Search for the cell housing the specified text and yield its (X, Y) center coordinate. 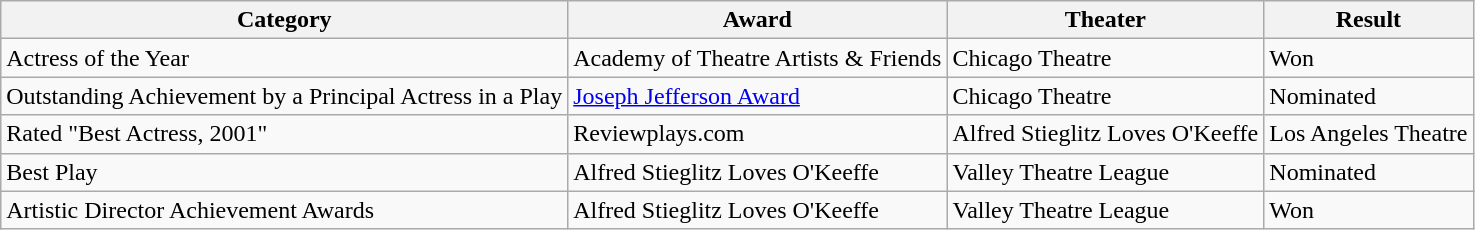
Best Play (284, 172)
Reviewplays.com (758, 134)
Joseph Jefferson Award (758, 96)
Academy of Theatre Artists & Friends (758, 58)
Theater (1106, 20)
Artistic Director Achievement Awards (284, 210)
Los Angeles Theatre (1368, 134)
Rated "Best Actress, 2001" (284, 134)
Actress of the Year (284, 58)
Result (1368, 20)
Outstanding Achievement by a Principal Actress in a Play (284, 96)
Award (758, 20)
Category (284, 20)
